Pinpoint the cell where the given text exists, returning its [x, y] midpoint coordinate. 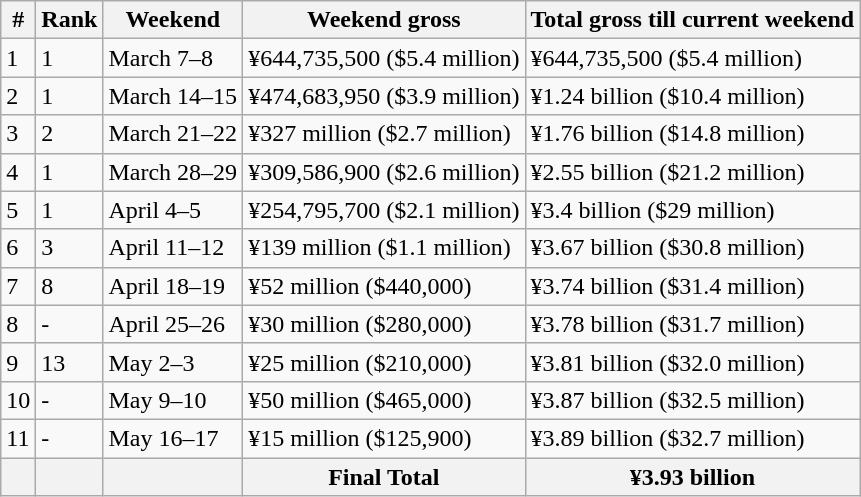
¥474,683,950 ($3.9 million) [384, 96]
Weekend [173, 20]
¥3.4 billion ($29 million) [692, 210]
May 16–17 [173, 438]
11 [18, 438]
¥309,586,900 ($2.6 million) [384, 172]
7 [18, 286]
Total gross till current weekend [692, 20]
¥1.24 billion ($10.4 million) [692, 96]
¥254,795,700 ($2.1 million) [384, 210]
March 21–22 [173, 134]
May 2–3 [173, 362]
¥3.81 billion ($32.0 million) [692, 362]
April 11–12 [173, 248]
¥139 million ($1.1 million) [384, 248]
Weekend gross [384, 20]
March 7–8 [173, 58]
¥1.76 billion ($14.8 million) [692, 134]
Final Total [384, 477]
Rank [70, 20]
¥3.74 billion ($31.4 million) [692, 286]
6 [18, 248]
¥15 million ($125,900) [384, 438]
April 25–26 [173, 324]
¥3.67 billion ($30.8 million) [692, 248]
¥3.89 billion ($32.7 million) [692, 438]
13 [70, 362]
May 9–10 [173, 400]
¥3.78 billion ($31.7 million) [692, 324]
April 18–19 [173, 286]
March 14–15 [173, 96]
¥52 million ($440,000) [384, 286]
4 [18, 172]
¥3.93 billion [692, 477]
March 28–29 [173, 172]
¥327 million ($2.7 million) [384, 134]
¥3.87 billion ($32.5 million) [692, 400]
April 4–5 [173, 210]
¥30 million ($280,000) [384, 324]
¥25 million ($210,000) [384, 362]
¥50 million ($465,000) [384, 400]
# [18, 20]
10 [18, 400]
9 [18, 362]
¥2.55 billion ($21.2 million) [692, 172]
5 [18, 210]
